Extract the (X, Y) coordinate from the center of the cell holding the provided text.  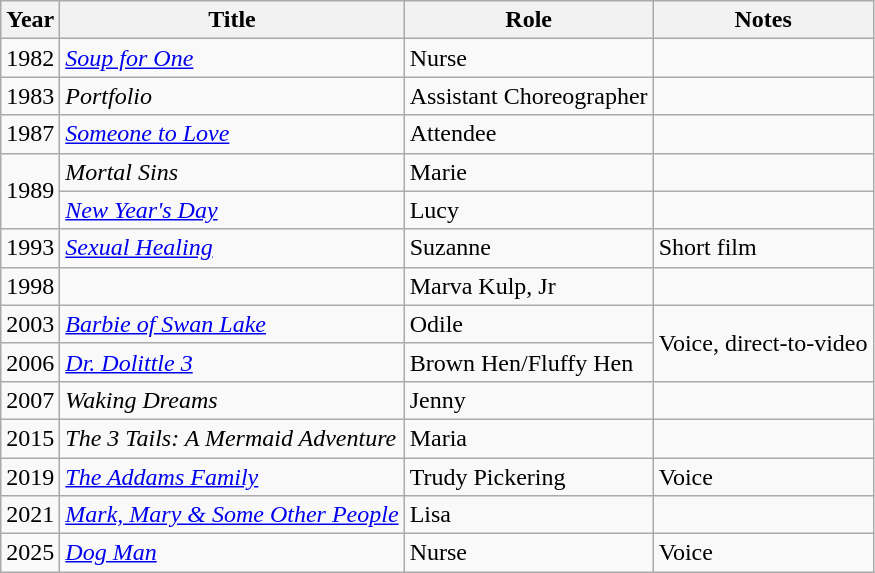
2021 (30, 515)
1982 (30, 58)
Lucy (528, 210)
Marie (528, 172)
Mortal Sins (232, 172)
1989 (30, 191)
Someone to Love (232, 134)
Short film (763, 248)
Title (232, 20)
Dog Man (232, 553)
Sexual Healing (232, 248)
Marva Kulp, Jr (528, 286)
Suzanne (528, 248)
Barbie of Swan Lake (232, 324)
Voice, direct-to-video (763, 343)
The Addams Family (232, 477)
Maria (528, 438)
Brown Hen/Fluffy Hen (528, 362)
Mark, Mary & Some Other People (232, 515)
2019 (30, 477)
Trudy Pickering (528, 477)
Jenny (528, 400)
2025 (30, 553)
Notes (763, 20)
Soup for One (232, 58)
Waking Dreams (232, 400)
The 3 Tails: A Mermaid Adventure (232, 438)
New Year's Day (232, 210)
Dr. Dolittle 3 (232, 362)
Assistant Choreographer (528, 96)
1983 (30, 96)
2006 (30, 362)
2007 (30, 400)
Attendee (528, 134)
Odile (528, 324)
Year (30, 20)
Role (528, 20)
1993 (30, 248)
2003 (30, 324)
1998 (30, 286)
2015 (30, 438)
1987 (30, 134)
Portfolio (232, 96)
Lisa (528, 515)
